Output the (X, Y) coordinate of the center of the cell containing the given text.  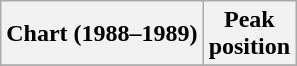
Peakposition (249, 34)
Chart (1988–1989) (102, 34)
